From the cell containing the given text, extract its center point as (x, y) coordinate. 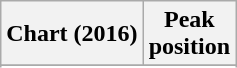
Chart (2016) (72, 34)
Peakposition (189, 34)
